Extract the (X, Y) coordinate from the center of the cell holding the provided text.  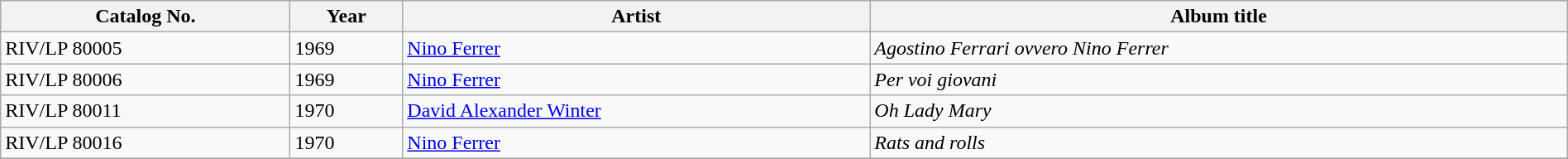
David Alexander Winter (637, 111)
Album title (1219, 17)
Per voi giovani (1219, 79)
RIV/LP 80005 (146, 48)
Catalog No. (146, 17)
Agostino Ferrari ovvero Nino Ferrer (1219, 48)
RIV/LP 80006 (146, 79)
RIV/LP 80011 (146, 111)
Year (347, 17)
Oh Lady Mary (1219, 111)
Artist (637, 17)
RIV/LP 80016 (146, 142)
Rats and rolls (1219, 142)
